Determine the [X, Y] coordinate at the center of the cell enclosing the given text.  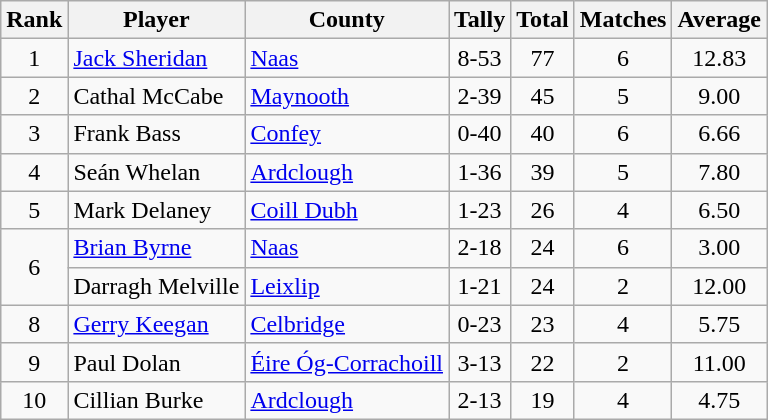
26 [543, 210]
22 [543, 362]
3.00 [720, 248]
Matches [623, 20]
Seán Whelan [156, 172]
0-40 [480, 134]
Average [720, 20]
Brian Byrne [156, 248]
Cathal McCabe [156, 96]
10 [34, 400]
6.50 [720, 210]
7.80 [720, 172]
Darragh Melville [156, 286]
Éire Óg-Corrachoill [347, 362]
Total [543, 20]
Celbridge [347, 324]
Tally [480, 20]
0-23 [480, 324]
Frank Bass [156, 134]
39 [543, 172]
9 [34, 362]
6.66 [720, 134]
23 [543, 324]
Gerry Keegan [156, 324]
2-18 [480, 248]
1-23 [480, 210]
4.75 [720, 400]
8 [34, 324]
3 [34, 134]
8-53 [480, 58]
Cillian Burke [156, 400]
Jack Sheridan [156, 58]
5.75 [720, 324]
9.00 [720, 96]
1-21 [480, 286]
1-36 [480, 172]
12.83 [720, 58]
Coill Dubh [347, 210]
County [347, 20]
40 [543, 134]
1 [34, 58]
2-13 [480, 400]
Leixlip [347, 286]
3-13 [480, 362]
Player [156, 20]
45 [543, 96]
Maynooth [347, 96]
11.00 [720, 362]
Rank [34, 20]
Paul Dolan [156, 362]
77 [543, 58]
19 [543, 400]
2-39 [480, 96]
Mark Delaney [156, 210]
12.00 [720, 286]
Confey [347, 134]
